From the cell containing the given text, extract its center point as [x, y] coordinate. 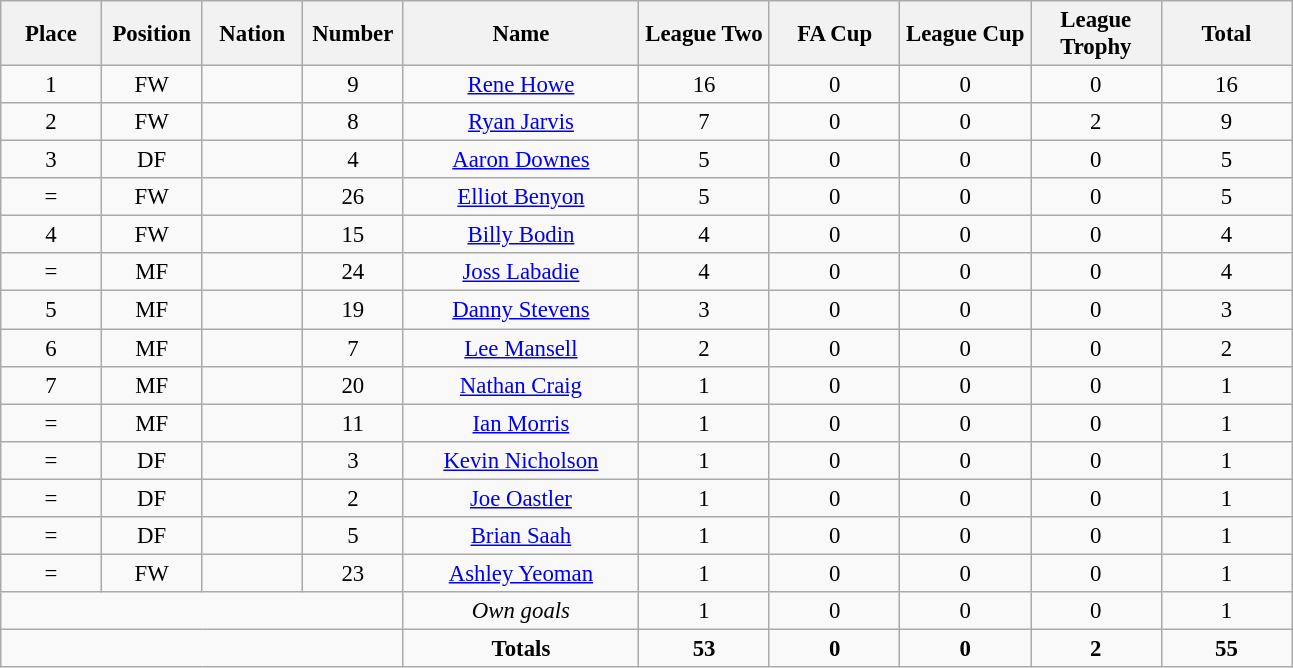
League Two [704, 34]
Joe Oastler [521, 498]
6 [52, 348]
8 [354, 122]
Number [354, 34]
Nathan Craig [521, 385]
Name [521, 34]
League Trophy [1096, 34]
23 [354, 573]
Total [1226, 34]
26 [354, 197]
Ashley Yeoman [521, 573]
FA Cup [834, 34]
20 [354, 385]
Nation [252, 34]
Kevin Nicholson [521, 460]
Danny Stevens [521, 310]
Position [152, 34]
19 [354, 310]
Rene Howe [521, 85]
Billy Bodin [521, 235]
Place [52, 34]
11 [354, 423]
Lee Mansell [521, 348]
Ryan Jarvis [521, 122]
Joss Labadie [521, 273]
Ian Morris [521, 423]
55 [1226, 648]
Brian Saah [521, 536]
League Cup [966, 34]
Elliot Benyon [521, 197]
Aaron Downes [521, 160]
Totals [521, 648]
53 [704, 648]
Own goals [521, 611]
24 [354, 273]
15 [354, 235]
